Search for the cell housing the specified text and yield its (x, y) center coordinate. 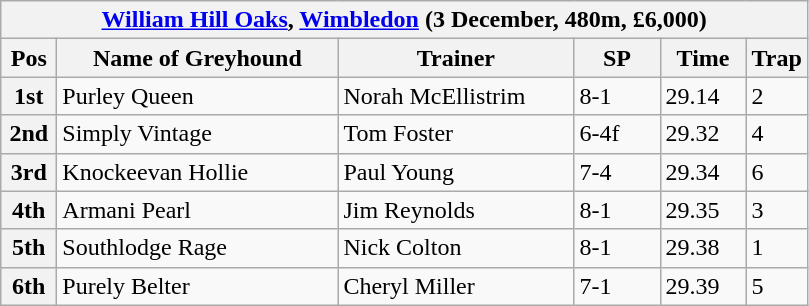
29.35 (703, 210)
5 (776, 286)
4th (29, 210)
Purley Queen (198, 96)
29.34 (703, 172)
1st (29, 96)
6-4f (617, 134)
2 (776, 96)
Trainer (456, 58)
29.14 (703, 96)
Paul Young (456, 172)
29.32 (703, 134)
Armani Pearl (198, 210)
Norah McEllistrim (456, 96)
29.39 (703, 286)
5th (29, 248)
Purely Belter (198, 286)
3rd (29, 172)
Tom Foster (456, 134)
Simply Vintage (198, 134)
Nick Colton (456, 248)
1 (776, 248)
Knockeevan Hollie (198, 172)
29.38 (703, 248)
Name of Greyhound (198, 58)
6th (29, 286)
4 (776, 134)
Time (703, 58)
Trap (776, 58)
6 (776, 172)
7-1 (617, 286)
7-4 (617, 172)
Cheryl Miller (456, 286)
Pos (29, 58)
Southlodge Rage (198, 248)
3 (776, 210)
2nd (29, 134)
William Hill Oaks, Wimbledon (3 December, 480m, £6,000) (404, 20)
Jim Reynolds (456, 210)
SP (617, 58)
